Output the [x, y] coordinate of the center of the cell containing the given text.  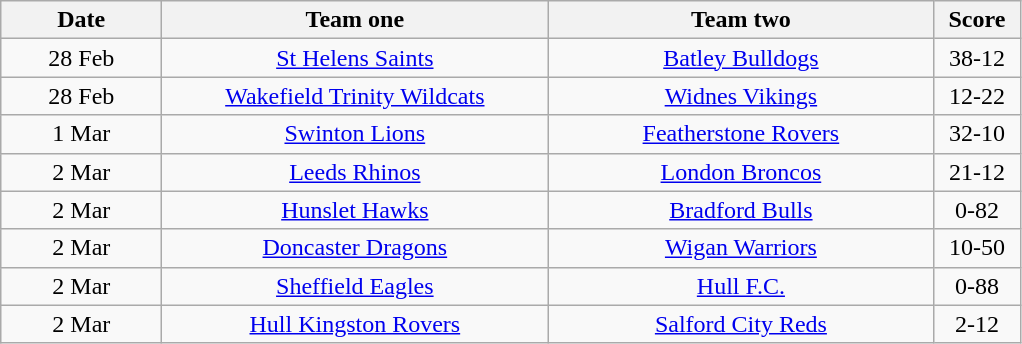
Hull Kingston Rovers [355, 324]
Batley Bulldogs [741, 58]
Bradford Bulls [741, 210]
Swinton Lions [355, 134]
2-12 [977, 324]
Team two [741, 20]
Salford City Reds [741, 324]
Wakefield Trinity Wildcats [355, 96]
12-22 [977, 96]
32-10 [977, 134]
38-12 [977, 58]
Wigan Warriors [741, 248]
Hunslet Hawks [355, 210]
1 Mar [82, 134]
Leeds Rhinos [355, 172]
Date [82, 20]
21-12 [977, 172]
0-82 [977, 210]
Sheffield Eagles [355, 286]
Team one [355, 20]
London Broncos [741, 172]
Widnes Vikings [741, 96]
Featherstone Rovers [741, 134]
St Helens Saints [355, 58]
Hull F.C. [741, 286]
0-88 [977, 286]
Score [977, 20]
10-50 [977, 248]
Doncaster Dragons [355, 248]
